Extract the [x, y] coordinate from the center of the cell holding the provided text.  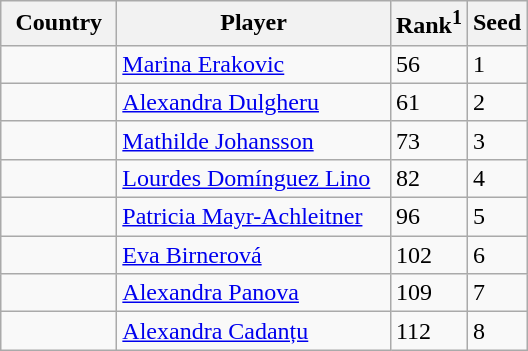
5 [496, 217]
Marina Erakovic [254, 64]
82 [428, 178]
8 [496, 331]
61 [428, 102]
1 [496, 64]
3 [496, 140]
6 [496, 255]
Eva Birnerová [254, 255]
Patricia Mayr-Achleitner [254, 217]
7 [496, 293]
4 [496, 178]
56 [428, 64]
Alexandra Panova [254, 293]
Country [59, 24]
2 [496, 102]
109 [428, 293]
Mathilde Johansson [254, 140]
Seed [496, 24]
73 [428, 140]
96 [428, 217]
Lourdes Domínguez Lino [254, 178]
Rank1 [428, 24]
112 [428, 331]
Player [254, 24]
102 [428, 255]
Alexandra Cadanțu [254, 331]
Alexandra Dulgheru [254, 102]
